Scan for the cell matching the given text and deliver its (x, y) coordinate at center. 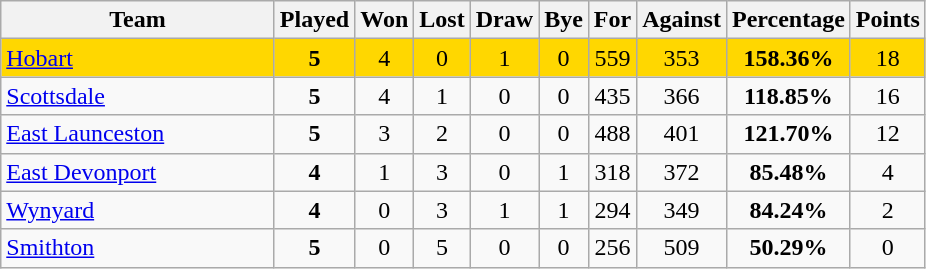
372 (682, 172)
118.85% (788, 96)
Played (314, 20)
For (612, 20)
Percentage (788, 20)
Wynyard (138, 210)
488 (612, 134)
18 (888, 58)
366 (682, 96)
East Devonport (138, 172)
435 (612, 96)
349 (682, 210)
Bye (564, 20)
158.36% (788, 58)
294 (612, 210)
Draw (504, 20)
Won (384, 20)
Points (888, 20)
50.29% (788, 248)
Lost (442, 20)
559 (612, 58)
353 (682, 58)
84.24% (788, 210)
85.48% (788, 172)
256 (612, 248)
East Launceston (138, 134)
12 (888, 134)
401 (682, 134)
121.70% (788, 134)
Team (138, 20)
Hobart (138, 58)
318 (612, 172)
509 (682, 248)
Scottsdale (138, 96)
Against (682, 20)
Smithton (138, 248)
16 (888, 96)
